Determine the (X, Y) coordinate at the center of the cell enclosing the given text.  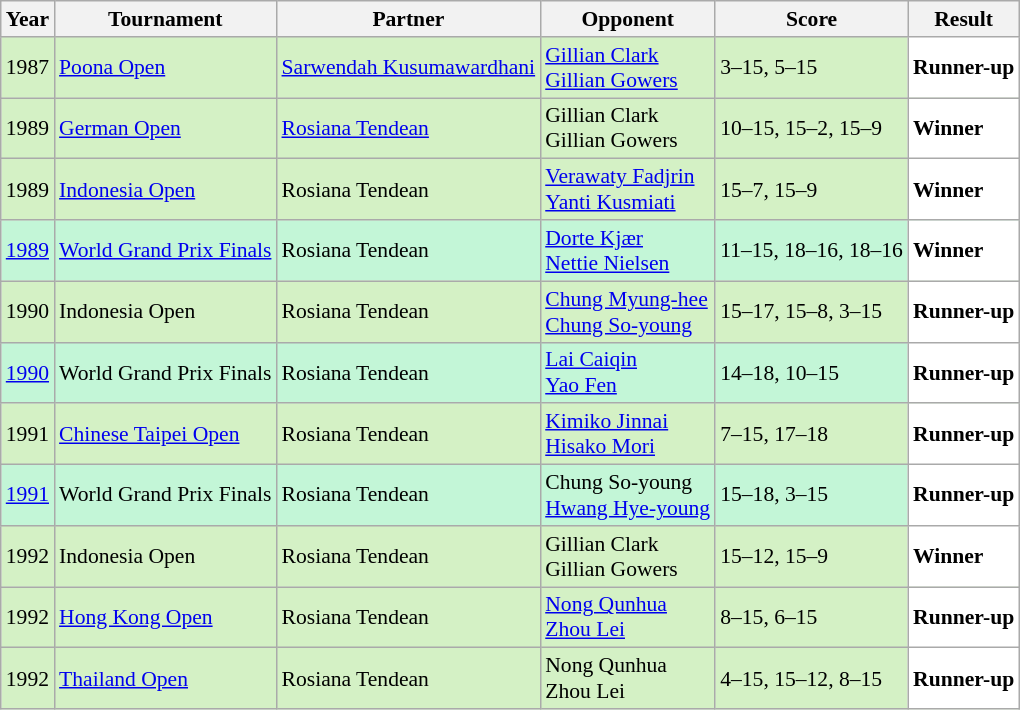
10–15, 15–2, 15–9 (812, 128)
Verawaty Fadjrin Yanti Kusmiati (628, 190)
15–18, 3–15 (812, 496)
7–15, 17–18 (812, 434)
15–17, 15–8, 3–15 (812, 312)
Result (964, 19)
Lai Caiqin Yao Fen (628, 372)
German Open (165, 128)
Tournament (165, 19)
Chung So-young Hwang Hye-young (628, 496)
15–12, 15–9 (812, 556)
Dorte Kjær Nettie Nielsen (628, 250)
Partner (408, 19)
Score (812, 19)
Thailand Open (165, 678)
3–15, 5–15 (812, 68)
11–15, 18–16, 18–16 (812, 250)
Sarwendah Kusumawardhani (408, 68)
Opponent (628, 19)
1987 (28, 68)
15–7, 15–9 (812, 190)
Chinese Taipei Open (165, 434)
4–15, 15–12, 8–15 (812, 678)
Chung Myung-hee Chung So-young (628, 312)
Year (28, 19)
14–18, 10–15 (812, 372)
Hong Kong Open (165, 618)
Poona Open (165, 68)
8–15, 6–15 (812, 618)
Kimiko Jinnai Hisako Mori (628, 434)
